Pinpoint the cell where the given text exists, returning its (X, Y) midpoint coordinate. 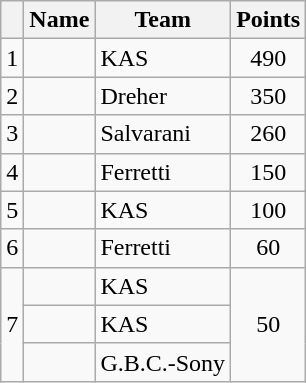
100 (268, 210)
490 (268, 58)
G.B.C.-Sony (163, 362)
Dreher (163, 96)
6 (12, 248)
Name (60, 20)
3 (12, 134)
60 (268, 248)
150 (268, 172)
350 (268, 96)
260 (268, 134)
Salvarani (163, 134)
Team (163, 20)
5 (12, 210)
50 (268, 324)
2 (12, 96)
7 (12, 324)
Points (268, 20)
4 (12, 172)
1 (12, 58)
